Scan for the cell matching the given text and deliver its (X, Y) coordinate at center. 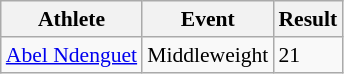
21 (308, 55)
Abel Ndenguet (72, 55)
Event (208, 19)
Result (308, 19)
Middleweight (208, 55)
Athlete (72, 19)
